Find where the given text appears and provide that cell's center as [X, Y] coordinate. 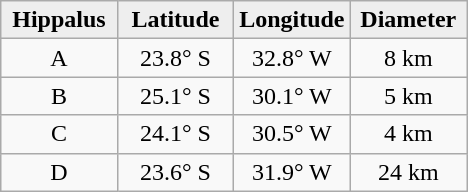
D [59, 172]
25.1° S [175, 96]
Diameter [408, 20]
8 km [408, 58]
Longitude [292, 20]
Latitude [175, 20]
32.8° W [292, 58]
30.1° W [292, 96]
23.8° S [175, 58]
24.1° S [175, 134]
C [59, 134]
Hippalus [59, 20]
23.6° S [175, 172]
5 km [408, 96]
31.9° W [292, 172]
4 km [408, 134]
B [59, 96]
24 km [408, 172]
A [59, 58]
30.5° W [292, 134]
